Identify which cell holds the provided text, then report its (x, y) central coordinate. 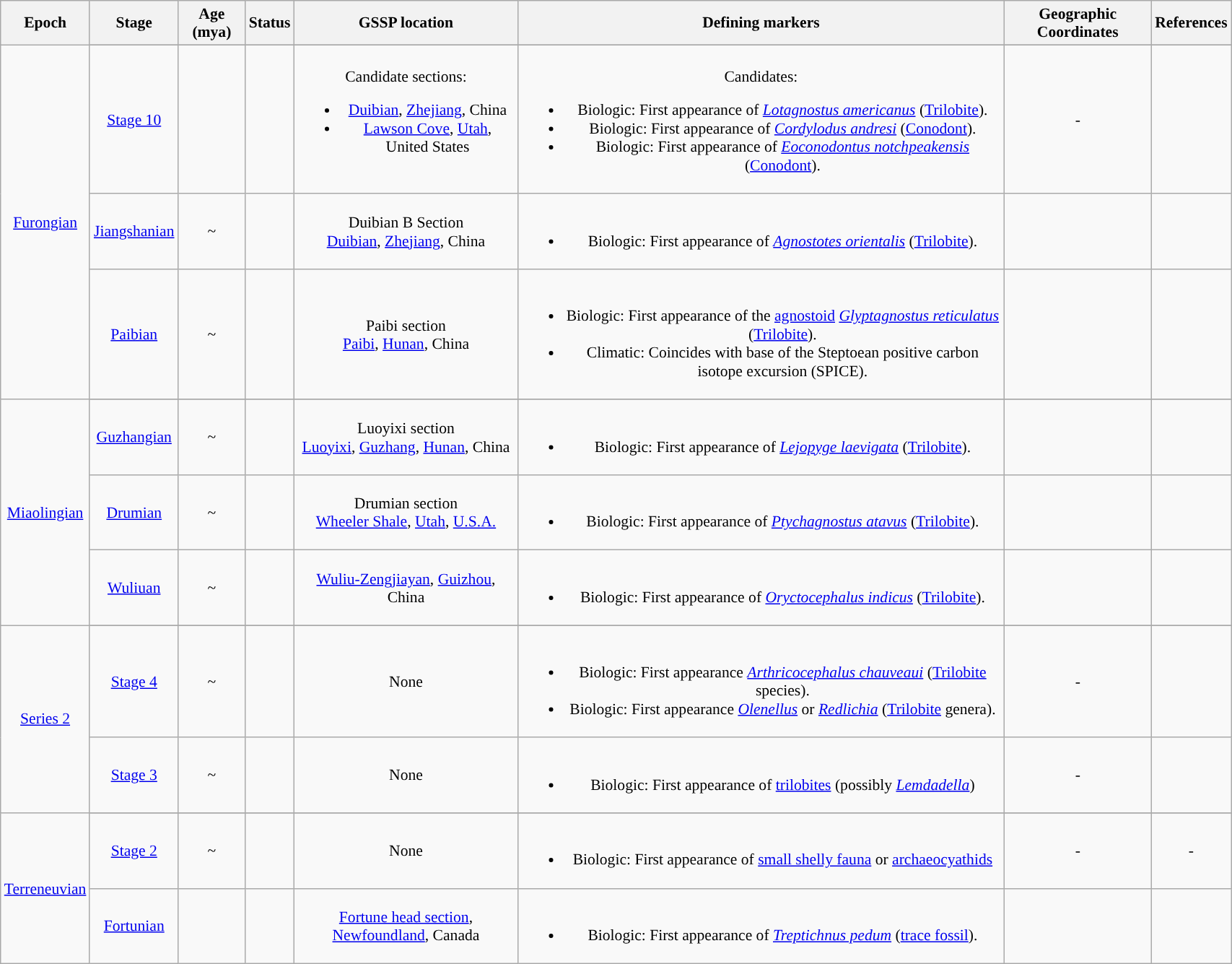
Stage 10 (134, 119)
Epoch (45, 23)
Miaolingian (45, 513)
Terreneuvian (45, 888)
Stage 3 (134, 776)
Paibian (134, 335)
Furongian (45, 222)
GSSP location (406, 23)
Series 2 (45, 720)
References (1191, 23)
Stage 2 (134, 851)
Fortune head section,Newfoundland, Canada (406, 926)
Guzhangian (134, 438)
Age (mya) (212, 23)
Jiangshanian (134, 232)
Wuliuan (134, 588)
Paibi sectionPaibi, Hunan, China (406, 335)
Wuliu-Zengjiayan, Guizhou, China (406, 588)
Drumian (134, 513)
Candidate sections:Duibian, Zhejiang, ChinaLawson Cove, Utah, United States (406, 119)
Defining markers (761, 23)
Geographic Coordinates (1078, 23)
Biologic: First appearance of Oryctocephalus indicus (Trilobite). (761, 588)
Biologic: First appearance Arthricocephalus chauveaui (Trilobite species).Biologic: First appearance Olenellus or Redlichia (Trilobite genera). (761, 682)
Biologic: First appearance of Ptychagnostus atavus (Trilobite). (761, 513)
Biologic: First appearance of Agnostotes orientalis (Trilobite). (761, 232)
Biologic: First appearance of Treptichnus pedum (trace fossil). (761, 926)
Fortunian (134, 926)
Stage 4 (134, 682)
Luoyixi sectionLuoyixi, Guzhang, Hunan, China (406, 438)
Duibian B SectionDuibian, Zhejiang, China (406, 232)
Drumian sectionWheeler Shale, Utah, U.S.A. (406, 513)
Biologic: First appearance of trilobites (possibly Lemdadella) (761, 776)
Stage (134, 23)
Biologic: First appearance of small shelly fauna or archaeocyathids (761, 851)
Biologic: First appearance of Lejopyge laevigata (Trilobite). (761, 438)
Status (270, 23)
